Provide the (x, y) coordinate of the cell's center where the given text is located.  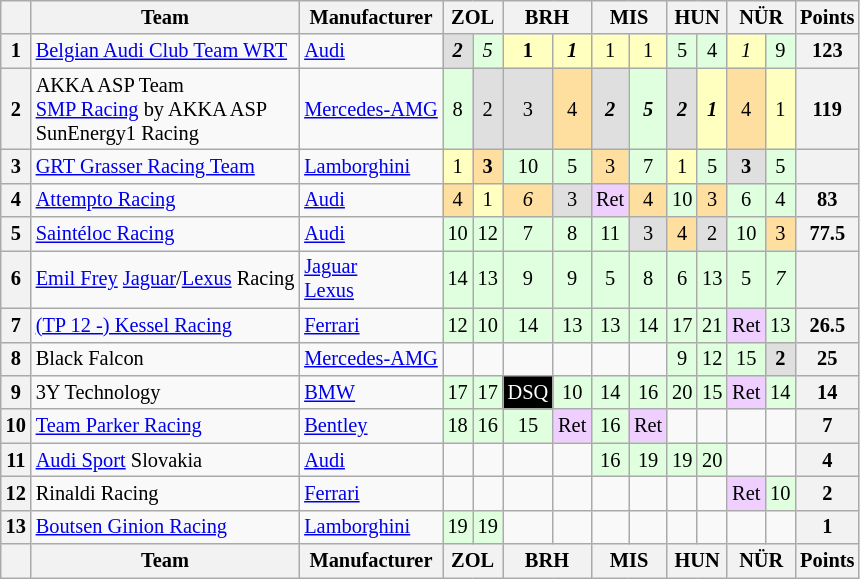
Bentley (370, 426)
AKKA ASP Team SMP Racing by AKKA ASP SunEnergy1 Racing (165, 109)
Team Parker Racing (165, 426)
Boutsen Ginion Racing (165, 527)
BMW (370, 392)
Rinaldi Racing (165, 493)
77.5 (827, 234)
Audi Sport Slovakia (165, 460)
Emil Frey Jaguar/Lexus Racing (165, 279)
Attempto Racing (165, 200)
GRT Grasser Racing Team (165, 166)
DSQ (528, 392)
JaguarLexus (370, 279)
83 (827, 200)
119 (827, 109)
(TP 12 -) Kessel Racing (165, 325)
Belgian Audi Club Team WRT (165, 51)
Saintéloc Racing (165, 234)
25 (827, 359)
21 (712, 325)
123 (827, 51)
18 (458, 426)
Black Falcon (165, 359)
26.5 (827, 325)
3Y Technology (165, 392)
